Scan for the cell matching the given text and deliver its [x, y] coordinate at center. 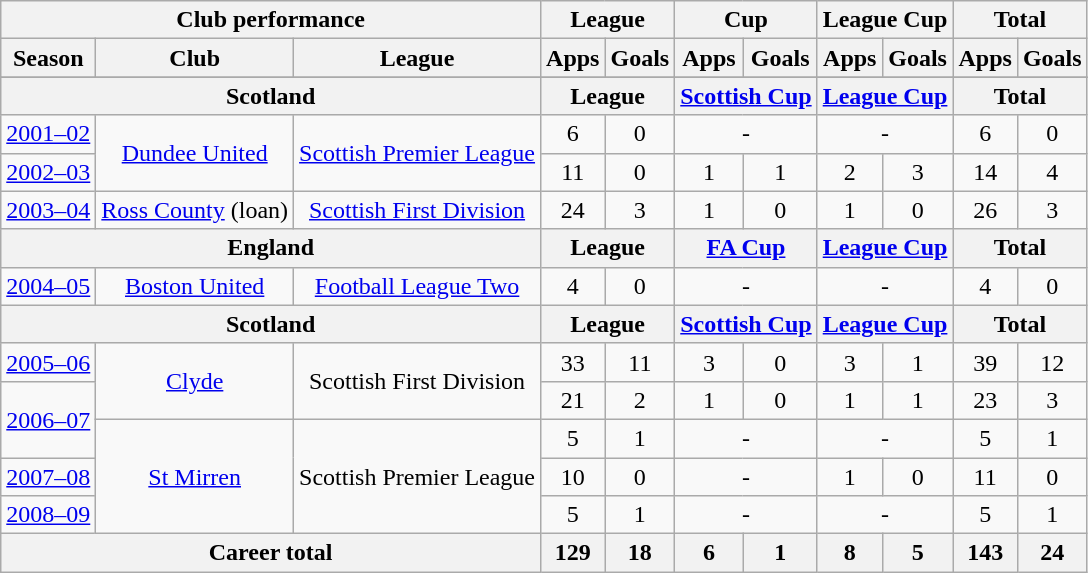
23 [985, 400]
2001–02 [48, 134]
14 [985, 172]
Ross County (loan) [195, 210]
10 [573, 477]
21 [573, 400]
Boston United [195, 286]
18 [640, 553]
Cup [746, 20]
Career total [271, 553]
143 [985, 553]
St Mirren [195, 476]
Club [195, 58]
39 [985, 362]
33 [573, 362]
Football League Two [418, 286]
2005–06 [48, 362]
8 [850, 553]
England [271, 248]
2006–07 [48, 419]
2008–09 [48, 515]
2003–04 [48, 210]
Club performance [271, 20]
Dundee United [195, 153]
129 [573, 553]
26 [985, 210]
Clyde [195, 381]
2004–05 [48, 286]
12 [1052, 362]
Season [48, 58]
FA Cup [746, 248]
2007–08 [48, 477]
2002–03 [48, 172]
